From the cell containing the given text, extract its center point as (X, Y) coordinate. 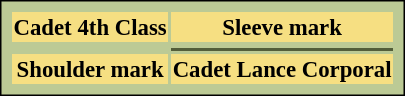
Shoulder mark (90, 69)
Cadet 4th Class (90, 27)
Cadet Lance Corporal (282, 69)
Sleeve mark (282, 27)
